For the text-containing cell, return its midpoint in [X, Y] coordinate format. 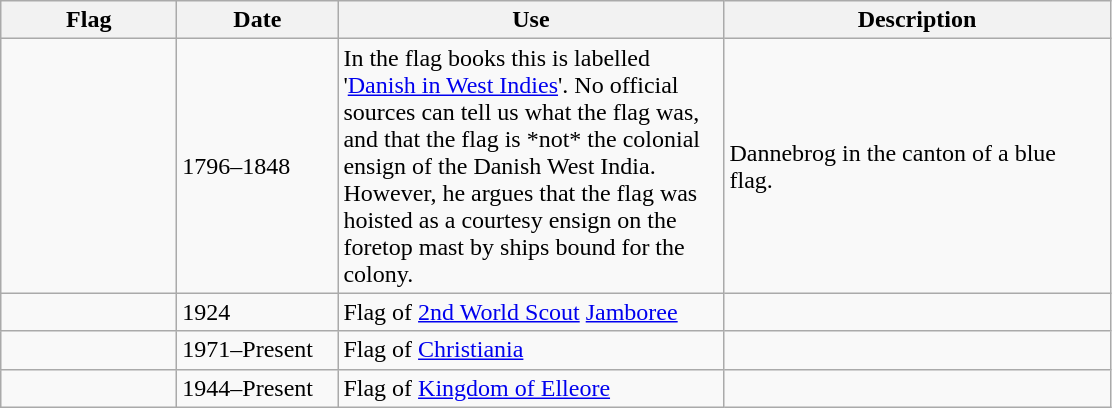
1971–Present [258, 350]
Flag of Christiania [531, 350]
Flag of Kingdom of Elleore [531, 388]
1796–1848 [258, 166]
Date [258, 20]
Flag [89, 20]
1944–Present [258, 388]
1924 [258, 312]
Use [531, 20]
Description [917, 20]
Dannebrog in the canton of a blue flag. [917, 166]
Flag of 2nd World Scout Jamboree [531, 312]
